Return the (X, Y) coordinate for the center point of the cell that contains the specified text.  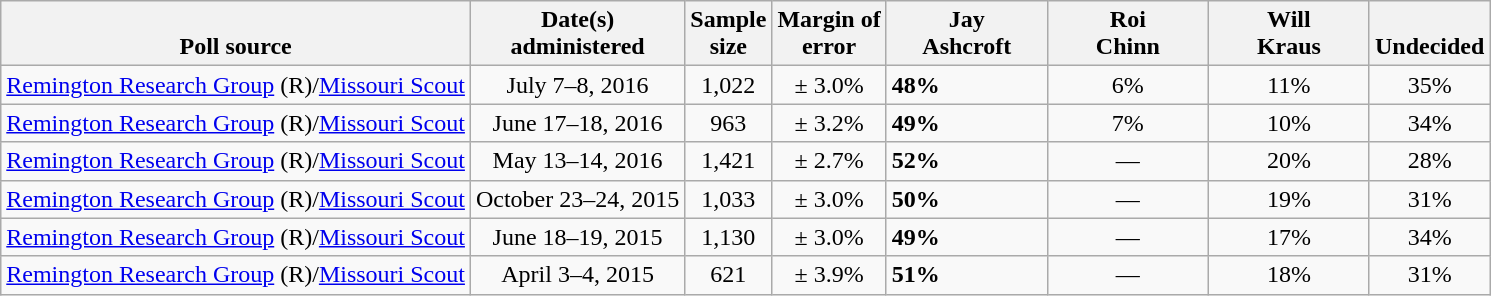
7% (1128, 123)
51% (966, 275)
28% (1429, 161)
June 17–18, 2016 (577, 123)
JayAshcroft (966, 34)
17% (1288, 237)
Date(s)administered (577, 34)
May 13–14, 2016 (577, 161)
Poll source (236, 34)
± 3.2% (829, 123)
50% (966, 199)
WillKraus (1288, 34)
621 (728, 275)
20% (1288, 161)
6% (1128, 85)
1,130 (728, 237)
RoiChinn (1128, 34)
19% (1288, 199)
October 23–24, 2015 (577, 199)
11% (1288, 85)
June 18–19, 2015 (577, 237)
963 (728, 123)
± 3.9% (829, 275)
18% (1288, 275)
52% (966, 161)
Margin oferror (829, 34)
10% (1288, 123)
Samplesize (728, 34)
48% (966, 85)
1,421 (728, 161)
April 3–4, 2015 (577, 275)
1,033 (728, 199)
± 2.7% (829, 161)
35% (1429, 85)
Undecided (1429, 34)
July 7–8, 2016 (577, 85)
1,022 (728, 85)
